Detect which cell encompasses the target text, then output its [x, y] center coordinate. 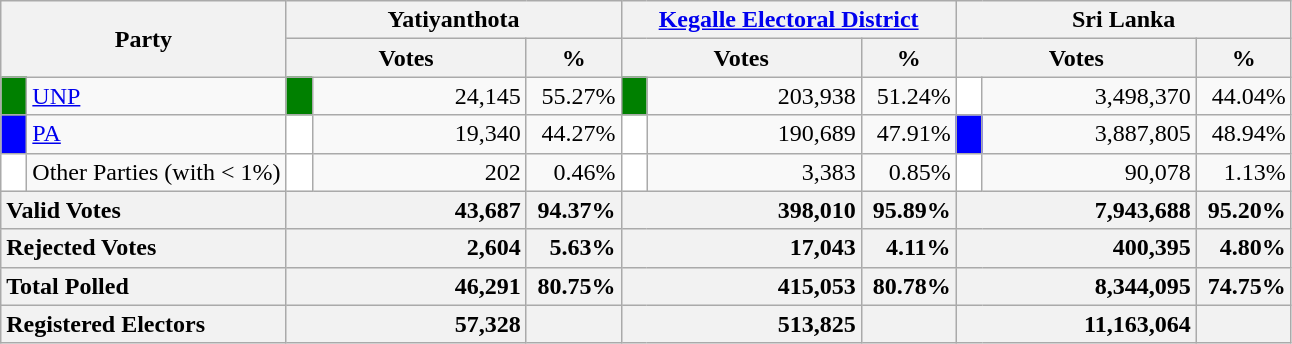
3,498,370 [1089, 96]
44.04% [1244, 96]
44.27% [574, 134]
203,938 [754, 96]
4.11% [908, 248]
5.63% [574, 248]
Sri Lanka [1124, 20]
3,887,805 [1089, 134]
95.89% [908, 210]
8,344,095 [1076, 286]
Kegalle Electoral District [788, 20]
415,053 [741, 286]
51.24% [908, 96]
17,043 [741, 248]
190,689 [754, 134]
43,687 [406, 210]
57,328 [406, 324]
Other Parties (with < 1%) [156, 172]
513,825 [741, 324]
90,078 [1089, 172]
19,340 [419, 134]
Yatiyanthota [454, 20]
80.75% [574, 286]
1.13% [1244, 172]
Party [144, 39]
2,604 [406, 248]
80.78% [908, 286]
UNP [156, 96]
202 [419, 172]
4.80% [1244, 248]
Total Polled [144, 286]
0.46% [574, 172]
95.20% [1244, 210]
Valid Votes [144, 210]
400,395 [1076, 248]
Registered Electors [144, 324]
55.27% [574, 96]
11,163,064 [1076, 324]
Rejected Votes [144, 248]
48.94% [1244, 134]
94.37% [574, 210]
7,943,688 [1076, 210]
0.85% [908, 172]
46,291 [406, 286]
24,145 [419, 96]
398,010 [741, 210]
74.75% [1244, 286]
3,383 [754, 172]
47.91% [908, 134]
PA [156, 134]
